Return (x, y) of the center of cell containing provided text 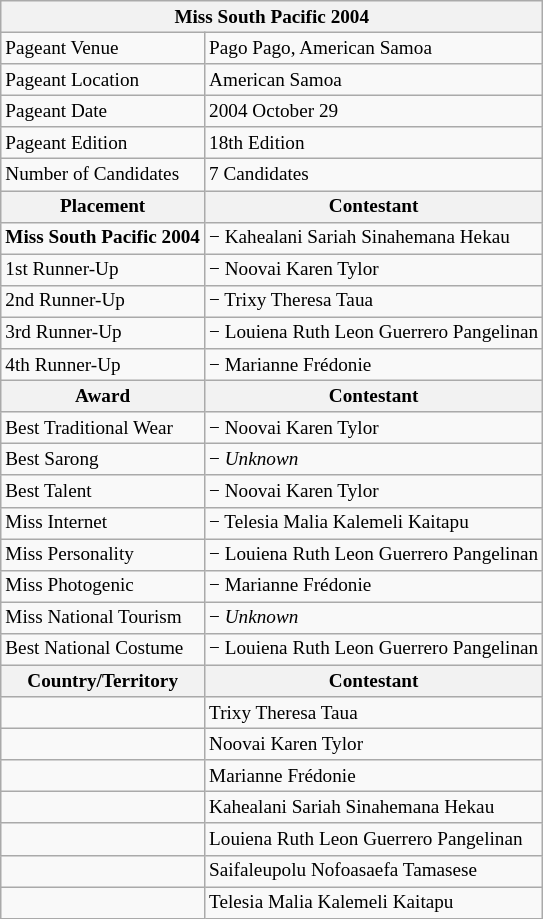
1st Runner-Up (103, 270)
Miss Internet (103, 523)
Kahealani Sariah Sinahemana Hekau (374, 808)
Award (103, 396)
Noovai Karen Tylor (374, 744)
− Kahealani Sariah Sinahemana Hekau (374, 238)
Pageant Location (103, 80)
Best National Costume (103, 649)
Pageant Date (103, 111)
3rd Runner-Up (103, 333)
American Samoa (374, 80)
Telesia Malia Kalemeli Kaitapu (374, 902)
7 Candidates (374, 175)
Miss National Tourism (103, 618)
Pageant Venue (103, 48)
− Telesia Malia Kalemeli Kaitapu (374, 523)
4th Runner-Up (103, 365)
Placement (103, 206)
Miss Photogenic (103, 586)
Trixy Theresa Taua (374, 713)
2nd Runner-Up (103, 301)
Marianne Frédonie (374, 776)
Saifaleupolu Nofoasaefa Tamasese (374, 871)
Miss Personality (103, 554)
18th Edition (374, 143)
Louiena Ruth Leon Guerrero Pangelinan (374, 839)
Pago Pago, American Samoa (374, 48)
2004 October 29 (374, 111)
Number of Candidates (103, 175)
Pageant Edition (103, 143)
− Trixy Theresa Taua (374, 301)
Best Traditional Wear (103, 428)
Best Sarong (103, 460)
Country/Territory (103, 681)
Best Talent (103, 491)
